Pinpoint the cell where the given text exists, returning its [x, y] midpoint coordinate. 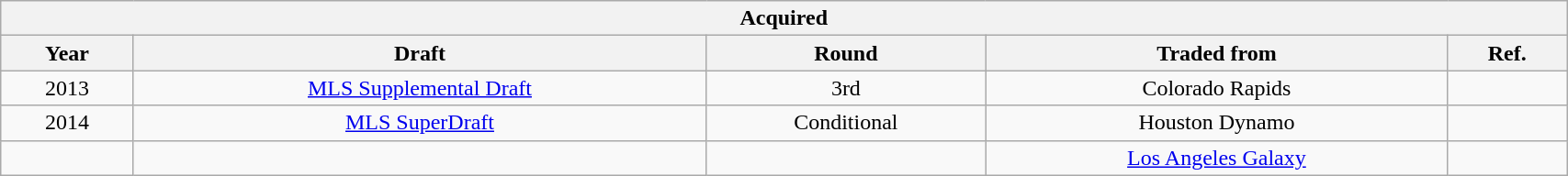
Draft [420, 53]
Colorado Rapids [1216, 88]
Conditional [846, 123]
3rd [846, 88]
Round [846, 53]
MLS SuperDraft [420, 123]
MLS Supplemental Draft [420, 88]
2014 [67, 123]
Year [67, 53]
Houston Dynamo [1216, 123]
Acquired [784, 18]
2013 [67, 88]
Los Angeles Galaxy [1216, 158]
Traded from [1216, 53]
Ref. [1507, 53]
